Detect which cell encompasses the target text, then output its [x, y] center coordinate. 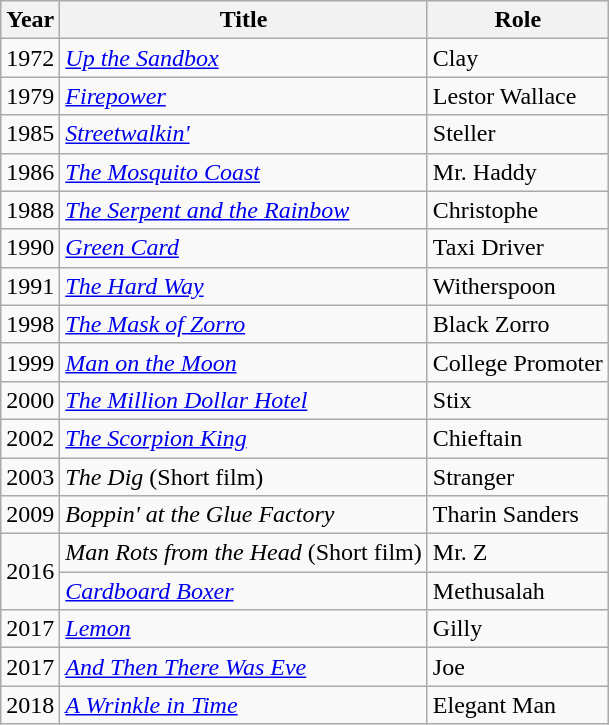
Boppin' at the Glue Factory [244, 515]
Mr. Haddy [518, 172]
Taxi Driver [518, 248]
And Then There Was Eve [244, 667]
1988 [30, 210]
Cardboard Boxer [244, 591]
Black Zorro [518, 324]
1979 [30, 96]
Up the Sandbox [244, 58]
Streetwalkin' [244, 134]
Mr. Z [518, 553]
1999 [30, 362]
Clay [518, 58]
Firepower [244, 96]
The Serpent and the Rainbow [244, 210]
Christophe [518, 210]
2003 [30, 477]
Role [518, 20]
1998 [30, 324]
1972 [30, 58]
Chieftain [518, 438]
Methusalah [518, 591]
Stix [518, 400]
2002 [30, 438]
Stranger [518, 477]
The Million Dollar Hotel [244, 400]
Elegant Man [518, 705]
The Dig (Short film) [244, 477]
Title [244, 20]
The Scorpion King [244, 438]
Year [30, 20]
Tharin Sanders [518, 515]
The Mask of Zorro [244, 324]
1990 [30, 248]
Witherspoon [518, 286]
Green Card [244, 248]
College Promoter [518, 362]
2018 [30, 705]
The Mosquito Coast [244, 172]
1986 [30, 172]
Lestor Wallace [518, 96]
Man Rots from the Head (Short film) [244, 553]
Joe [518, 667]
1991 [30, 286]
A Wrinkle in Time [244, 705]
2000 [30, 400]
Man on the Moon [244, 362]
Steller [518, 134]
2016 [30, 572]
2009 [30, 515]
Gilly [518, 629]
The Hard Way [244, 286]
Lemon [244, 629]
1985 [30, 134]
